Find where the given text appears and provide that cell's center as [x, y] coordinate. 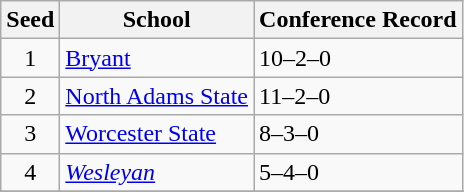
Bryant [157, 58]
10–2–0 [358, 58]
Worcester State [157, 134]
8–3–0 [358, 134]
3 [30, 134]
1 [30, 58]
2 [30, 96]
11–2–0 [358, 96]
5–4–0 [358, 172]
North Adams State [157, 96]
Wesleyan [157, 172]
Conference Record [358, 20]
School [157, 20]
4 [30, 172]
Seed [30, 20]
